Output the [x, y] coordinate of the center of the cell containing the given text.  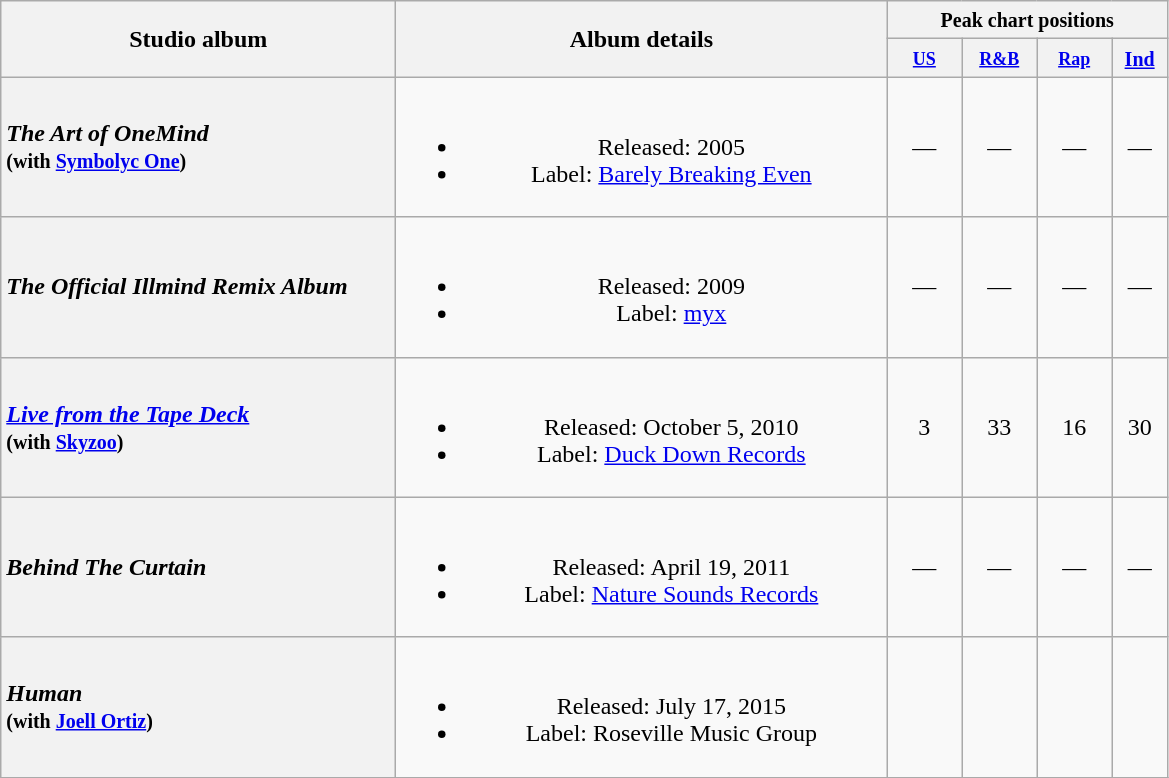
Live from the Tape Deck(with Skyzoo) [198, 427]
Album details [642, 39]
33 [1000, 427]
Released: April 19, 2011Label: Nature Sounds Records [642, 567]
Released: October 5, 2010Label: Duck Down Records [642, 427]
16 [1074, 427]
Human(with Joell Ortiz) [198, 707]
Released: 2005Label: Barely Breaking Even [642, 147]
Studio album [198, 39]
The Official Illmind Remix Album [198, 287]
3 [924, 427]
Released: July 17, 2015Label: Roseville Music Group [642, 707]
Behind The Curtain [198, 567]
Ind [1140, 58]
US [924, 58]
Peak chart positions [1028, 20]
The Art of OneMind(with Symbolyc One) [198, 147]
Rap [1074, 58]
30 [1140, 427]
R&B [1000, 58]
Released: 2009Label: myx [642, 287]
